Scan for the cell matching the given text and deliver its [x, y] coordinate at center. 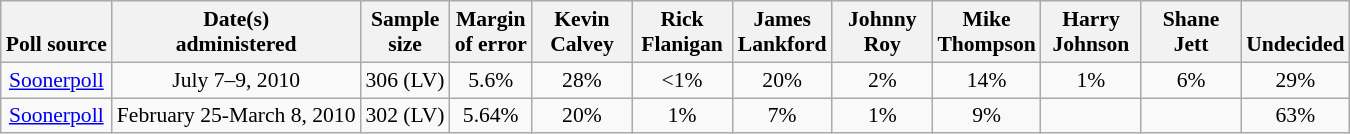
5.6% [491, 80]
63% [1295, 116]
Poll source [56, 32]
<1% [682, 80]
MikeThompson [986, 32]
JamesLankford [782, 32]
JohnnyRoy [882, 32]
7% [782, 116]
29% [1295, 80]
Date(s)administered [236, 32]
14% [986, 80]
July 7–9, 2010 [236, 80]
302 (LV) [406, 116]
Undecided [1295, 32]
28% [582, 80]
February 25-March 8, 2010 [236, 116]
ShaneJett [1191, 32]
9% [986, 116]
HarryJohnson [1091, 32]
2% [882, 80]
306 (LV) [406, 80]
Marginof error [491, 32]
6% [1191, 80]
Samplesize [406, 32]
RickFlanigan [682, 32]
KevinCalvey [582, 32]
5.64% [491, 116]
